Provide the (x, y) coordinate of the cell's center where the given text is located.  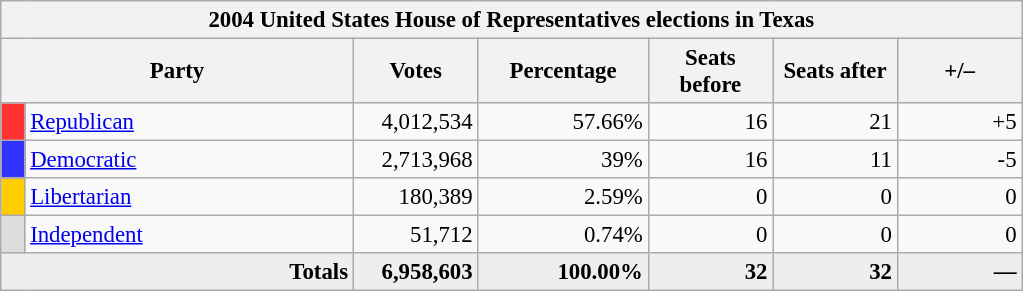
51,712 (416, 235)
Seats before (710, 72)
4,012,534 (416, 122)
0.74% (563, 235)
-5 (960, 160)
2,713,968 (416, 160)
Party (178, 72)
+5 (960, 122)
39% (563, 160)
+/– (960, 72)
11 (836, 160)
2004 United States House of Representatives elections in Texas (512, 20)
Independent (189, 235)
Seats after (836, 72)
Libertarian (189, 197)
57.66% (563, 122)
Democratic (189, 160)
2.59% (563, 197)
Republican (189, 122)
21 (836, 122)
180,389 (416, 197)
Votes (416, 72)
Percentage (563, 72)
